From the cell containing the given text, extract its center point as (X, Y) coordinate. 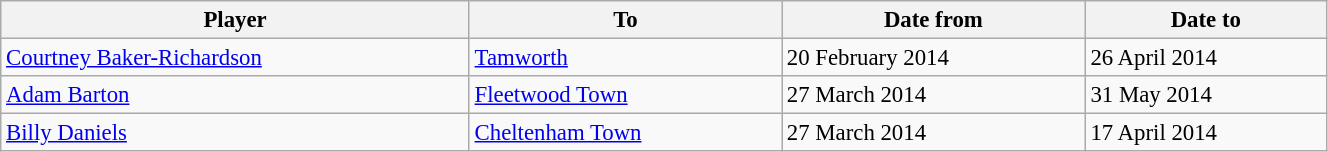
Courtney Baker-Richardson (236, 58)
Cheltenham Town (625, 133)
Player (236, 20)
Billy Daniels (236, 133)
Date to (1206, 20)
26 April 2014 (1206, 58)
Adam Barton (236, 95)
17 April 2014 (1206, 133)
Fleetwood Town (625, 95)
To (625, 20)
Tamworth (625, 58)
Date from (934, 20)
20 February 2014 (934, 58)
31 May 2014 (1206, 95)
